Capture the cell that displays the provided text and extract its [X, Y] central coordinate. 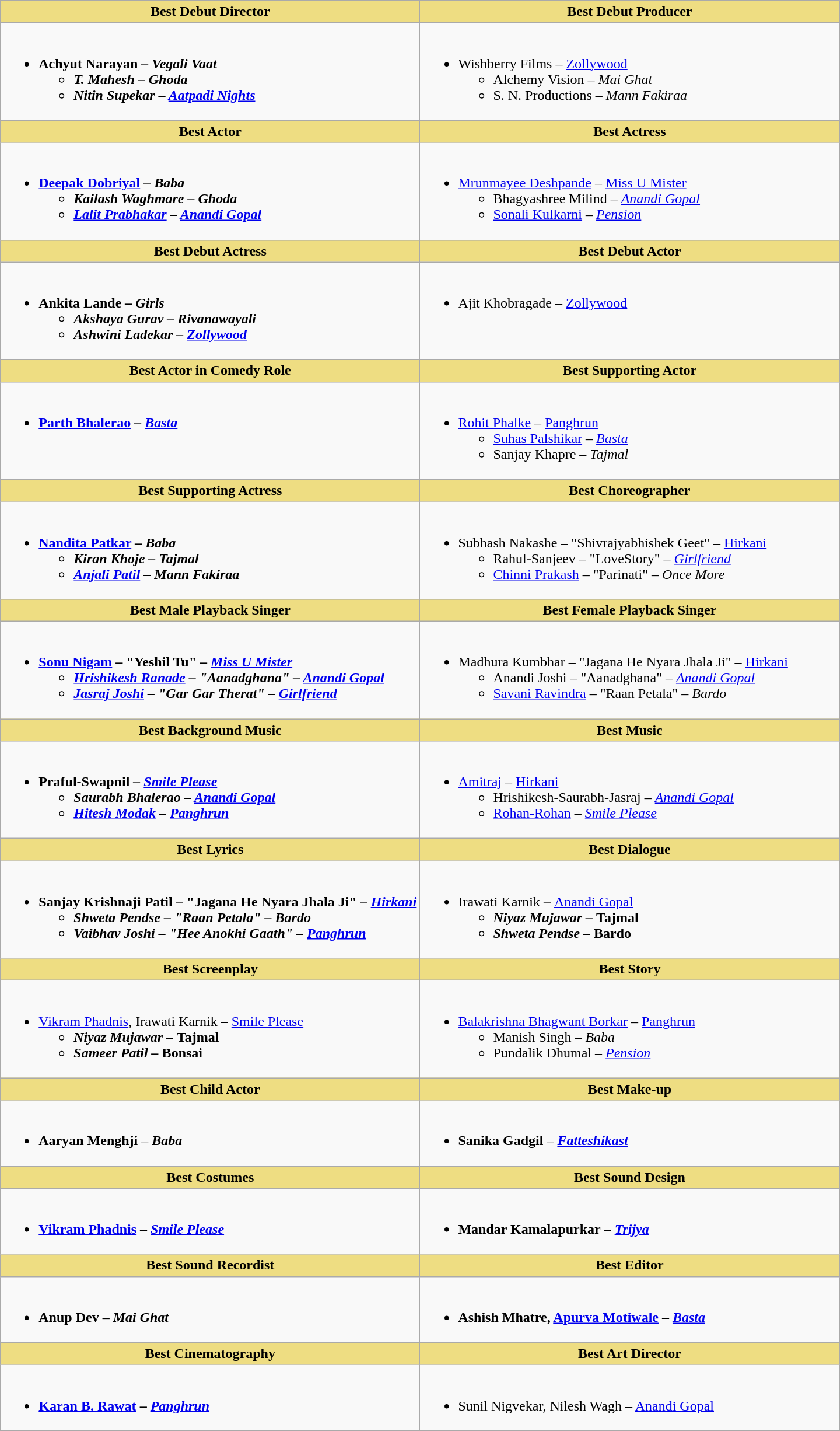
Anup Dev – Mai Ghat [210, 1310]
Best Debut Director [210, 12]
Best Make-up [630, 1089]
Best Sound Recordist [210, 1265]
Best Male Playback Singer [210, 610]
Deepak Dobriyal – BabaKailash Waghmare – GhodaLalit Prabhakar – Anandi Gopal [210, 191]
Best Debut Producer [630, 12]
Best Dialogue [630, 850]
Best Screenplay [210, 969]
Best Costumes [210, 1177]
Best Cinematography [210, 1353]
Best Debut Actor [630, 251]
Ankita Lande – GirlsAkshaya Gurav – RivanawayaliAshwini Ladekar – Zollywood [210, 310]
Vikram Phadnis, Irawati Karnik – Smile PleaseNiyaz Mujawar – TajmalSameer Patil – Bonsai [210, 1029]
Best Lyrics [210, 850]
Praful-Swapnil – Smile PleaseSaurabh Bhalerao – Anandi GopalHitesh Modak – Panghrun [210, 790]
Aaryan Menghji – Baba [210, 1133]
Best Supporting Actress [210, 490]
Best Child Actor [210, 1089]
Mandar Kamalapurkar – Trijya [630, 1221]
Best Choreographer [630, 490]
Best Art Director [630, 1353]
Vikram Phadnis – Smile Please [210, 1221]
Sonu Nigam – "Yeshil Tu" – Miss U MisterHrishikesh Ranade – "Aanadghana" – Anandi GopalJasraj Joshi – "Gar Gar Therat" – Girlfriend [210, 670]
Subhash Nakashe – "Shivrajyabhishek Geet" – HirkaniRahul-Sanjeev – "LoveStory" – GirlfriendChinni Prakash – "Parinati" – Once More [630, 550]
Best Debut Actress [210, 251]
Best Actor in Comedy Role [210, 371]
Sunil Nigvekar, Nilesh Wagh – Anandi Gopal [630, 1397]
Parth Bhalerao – Basta [210, 431]
Best Story [630, 969]
Best Supporting Actor [630, 371]
Balakrishna Bhagwant Borkar – PanghrunManish Singh – BabaPundalik Dhumal – Pension [630, 1029]
Best Background Music [210, 730]
Nandita Patkar – BabaKiran Khoje – TajmalAnjali Patil – Mann Fakiraa [210, 550]
Ashish Mhatre, Apurva Motiwale – Basta [630, 1310]
Best Actress [630, 131]
Amitraj – HirkaniHrishikesh-Saurabh-Jasraj – Anandi GopalRohan-Rohan – Smile Please [630, 790]
Best Female Playback Singer [630, 610]
Irawati Karnik – Anandi GopalNiyaz Mujawar – TajmalShweta Pendse – Bardo [630, 909]
Sanika Gadgil – Fatteshikast [630, 1133]
Mrunmayee Deshpande – Miss U MisterBhagyashree Milind – Anandi GopalSonali Kulkarni – Pension [630, 191]
Best Actor [210, 131]
Best Editor [630, 1265]
Rohit Phalke – PanghrunSuhas Palshikar – BastaSanjay Khapre – Tajmal [630, 431]
Ajit Khobragade – Zollywood [630, 310]
Best Music [630, 730]
Best Sound Design [630, 1177]
Achyut Narayan – Vegali VaatT. Mahesh – GhodaNitin Supekar – Aatpadi Nights [210, 71]
Wishberry Films – ZollywoodAlchemy Vision – Mai GhatS. N. Productions – Mann Fakiraa [630, 71]
Karan B. Rawat – Panghrun [210, 1397]
Sanjay Krishnaji Patil – "Jagana He Nyara Jhala Ji" – HirkaniShweta Pendse – "Raan Petala" – BardoVaibhav Joshi – "Hee Anokhi Gaath" – Panghrun [210, 909]
Madhura Kumbhar – "Jagana He Nyara Jhala Ji" – HirkaniAnandi Joshi – "Aanadghana" – Anandi GopalSavani Ravindra – "Raan Petala" – Bardo [630, 670]
